Output the (x, y) coordinate of the center of the cell containing the given text.  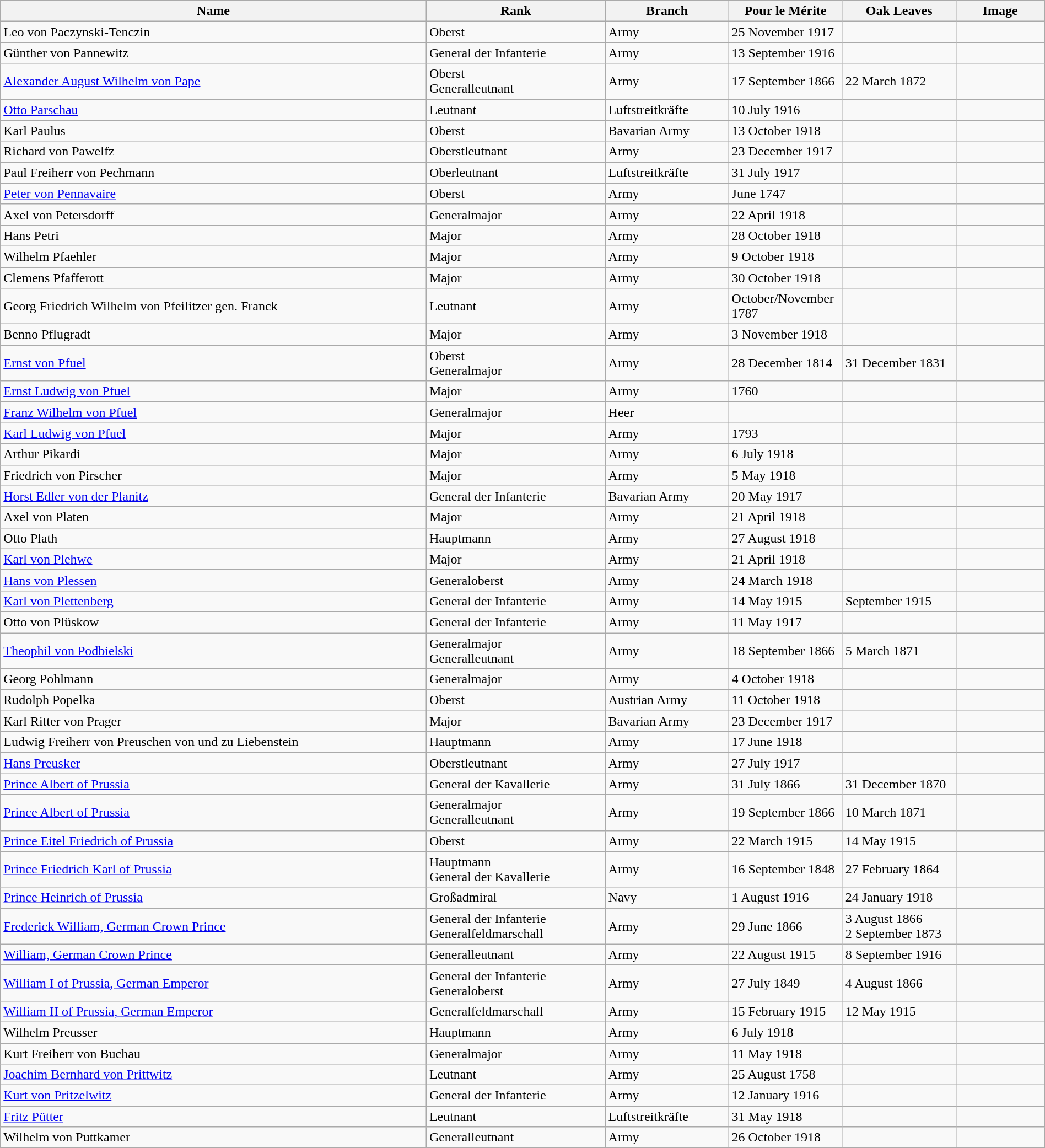
Axel von Platen (214, 517)
30 October 1918 (785, 277)
8 September 1916 (899, 954)
Ernst Ludwig von Pfuel (214, 391)
Benno Pflugradt (214, 335)
Name (214, 11)
Kurt Freiherr von Buchau (214, 1054)
Paul Freiherr von Pechmann (214, 173)
HauptmannGeneral der Kavallerie (516, 869)
22 August 1915 (785, 954)
11 May 1918 (785, 1054)
Otto Plath (214, 538)
Ludwig Freiherr von Preuschen von und zu Liebenstein (214, 742)
3 August 18662 September 1873 (899, 926)
Austrian Army (667, 700)
Großadmiral (516, 898)
Horst Edler von der Planitz (214, 496)
11 October 1918 (785, 700)
25 August 1758 (785, 1075)
Fritz Pütter (214, 1117)
31 December 1870 (899, 784)
Joachim Bernhard von Prittwitz (214, 1075)
29 June 1866 (785, 926)
Karl von Plettenberg (214, 601)
William II of Prussia, German Emperor (214, 1011)
5 May 1918 (785, 475)
15 February 1915 (785, 1011)
Ernst von Pfuel (214, 363)
Wilhelm Pfaehler (214, 256)
Otto von Plüskow (214, 622)
Arthur Pikardi (214, 454)
13 October 1918 (785, 131)
1760 (785, 391)
Prince Eitel Friedrich of Prussia (214, 841)
22 April 1918 (785, 214)
Prince Heinrich of Prussia (214, 898)
Franz Wilhelm von Pfuel (214, 412)
17 September 1866 (785, 82)
Oberleutnant (516, 173)
Clemens Pfafferott (214, 277)
Frederick William, German Crown Prince (214, 926)
General der InfanterieGeneralfeldmarschall (516, 926)
Friedrich von Pirscher (214, 475)
Oak Leaves (899, 11)
Pour le Mérite (785, 11)
5 March 1871 (899, 651)
12 January 1916 (785, 1096)
12 May 1915 (899, 1011)
10 July 1916 (785, 110)
Hans von Plessen (214, 580)
Alexander August Wilhelm von Pape (214, 82)
Georg Friedrich Wilhelm von Pfeilitzer gen. Franck (214, 307)
26 October 1918 (785, 1138)
4 August 1866 (899, 983)
Hans Preusker (214, 763)
20 May 1917 (785, 496)
General der InfanterieGeneraloberst (516, 983)
Günther von Pannewitz (214, 53)
27 July 1849 (785, 983)
31 December 1831 (899, 363)
William, German Crown Prince (214, 954)
Karl Ludwig von Pfuel (214, 433)
Generalfeldmarschall (516, 1011)
22 March 1872 (899, 82)
22 March 1915 (785, 841)
24 March 1918 (785, 580)
10 March 1871 (899, 813)
William I of Prussia, German Emperor (214, 983)
Otto Parschau (214, 110)
Wilhelm Preusser (214, 1032)
1 August 1916 (785, 898)
Hans Petri (214, 235)
25 November 1917 (785, 32)
October/November 1787 (785, 307)
Rudolph Popelka (214, 700)
18 September 1866 (785, 651)
Leo von Paczynski-Tenczin (214, 32)
Georg Pohlmann (214, 679)
27 August 1918 (785, 538)
Generaloberst (516, 580)
24 January 1918 (899, 898)
Karl Ritter von Prager (214, 721)
Theophil von Podbielski (214, 651)
Kurt von Pritzelwitz (214, 1096)
Prince Friedrich Karl of Prussia (214, 869)
27 February 1864 (899, 869)
17 June 1918 (785, 742)
16 September 1848 (785, 869)
September 1915 (899, 601)
Rank (516, 11)
Branch (667, 11)
4 October 1918 (785, 679)
31 July 1866 (785, 784)
13 September 1916 (785, 53)
OberstGeneralmajor (516, 363)
1793 (785, 433)
Wilhelm von Puttkamer (214, 1138)
3 November 1918 (785, 335)
28 December 1814 (785, 363)
28 October 1918 (785, 235)
General der Kavallerie (516, 784)
Heer (667, 412)
Richard von Pawelfz (214, 152)
11 May 1917 (785, 622)
Image (1000, 11)
19 September 1866 (785, 813)
27 July 1917 (785, 763)
Karl von Plehwe (214, 559)
Axel von Petersdorff (214, 214)
OberstGeneralleutnant (516, 82)
June 1747 (785, 194)
Peter von Pennavaire (214, 194)
Karl Paulus (214, 131)
31 May 1918 (785, 1117)
Navy (667, 898)
9 October 1918 (785, 256)
31 July 1917 (785, 173)
